Detect which cell encompasses the target text, then output its [X, Y] center coordinate. 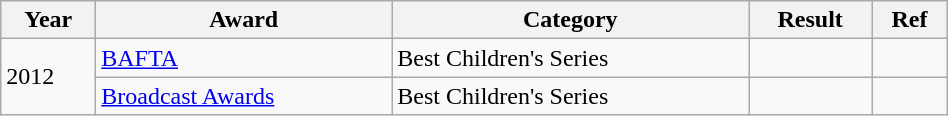
2012 [48, 77]
Ref [910, 20]
Award [244, 20]
Broadcast Awards [244, 96]
BAFTA [244, 58]
Year [48, 20]
Result [810, 20]
Category [570, 20]
